Capture the cell that displays the provided text and extract its [X, Y] central coordinate. 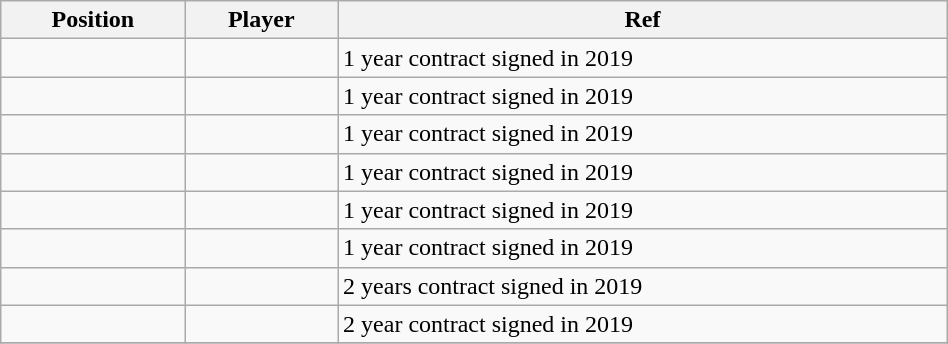
2 year contract signed in 2019 [643, 324]
Ref [643, 20]
Player [262, 20]
2 years contract signed in 2019 [643, 286]
Position [93, 20]
